For the text-containing cell, return its midpoint in (x, y) coordinate format. 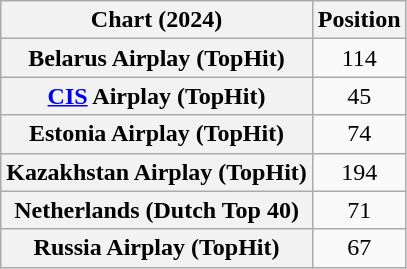
194 (359, 172)
Netherlands (Dutch Top 40) (157, 210)
45 (359, 96)
114 (359, 58)
71 (359, 210)
Russia Airplay (TopHit) (157, 248)
Position (359, 20)
67 (359, 248)
Chart (2024) (157, 20)
Estonia Airplay (TopHit) (157, 134)
CIS Airplay (TopHit) (157, 96)
Kazakhstan Airplay (TopHit) (157, 172)
Belarus Airplay (TopHit) (157, 58)
74 (359, 134)
